Detect which cell encompasses the target text, then output its (x, y) center coordinate. 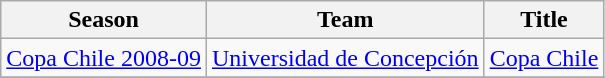
Universidad de Concepción (345, 58)
Title (544, 20)
Copa Chile (544, 58)
Copa Chile 2008-09 (104, 58)
Season (104, 20)
Team (345, 20)
